Determine the (X, Y) coordinate at the center of the cell enclosing the given text.  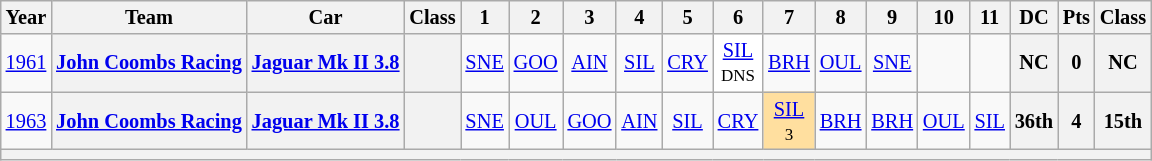
5 (687, 17)
Pts (1076, 17)
1961 (26, 63)
1963 (26, 121)
36th (1034, 121)
SILDNS (738, 63)
10 (944, 17)
11 (990, 17)
3 (590, 17)
8 (841, 17)
9 (892, 17)
7 (789, 17)
Car (326, 17)
2 (536, 17)
0 (1076, 63)
15th (1123, 121)
SIL3 (789, 121)
Team (148, 17)
Year (26, 17)
1 (485, 17)
DC (1034, 17)
6 (738, 17)
